From the cell containing the given text, extract its center point as [x, y] coordinate. 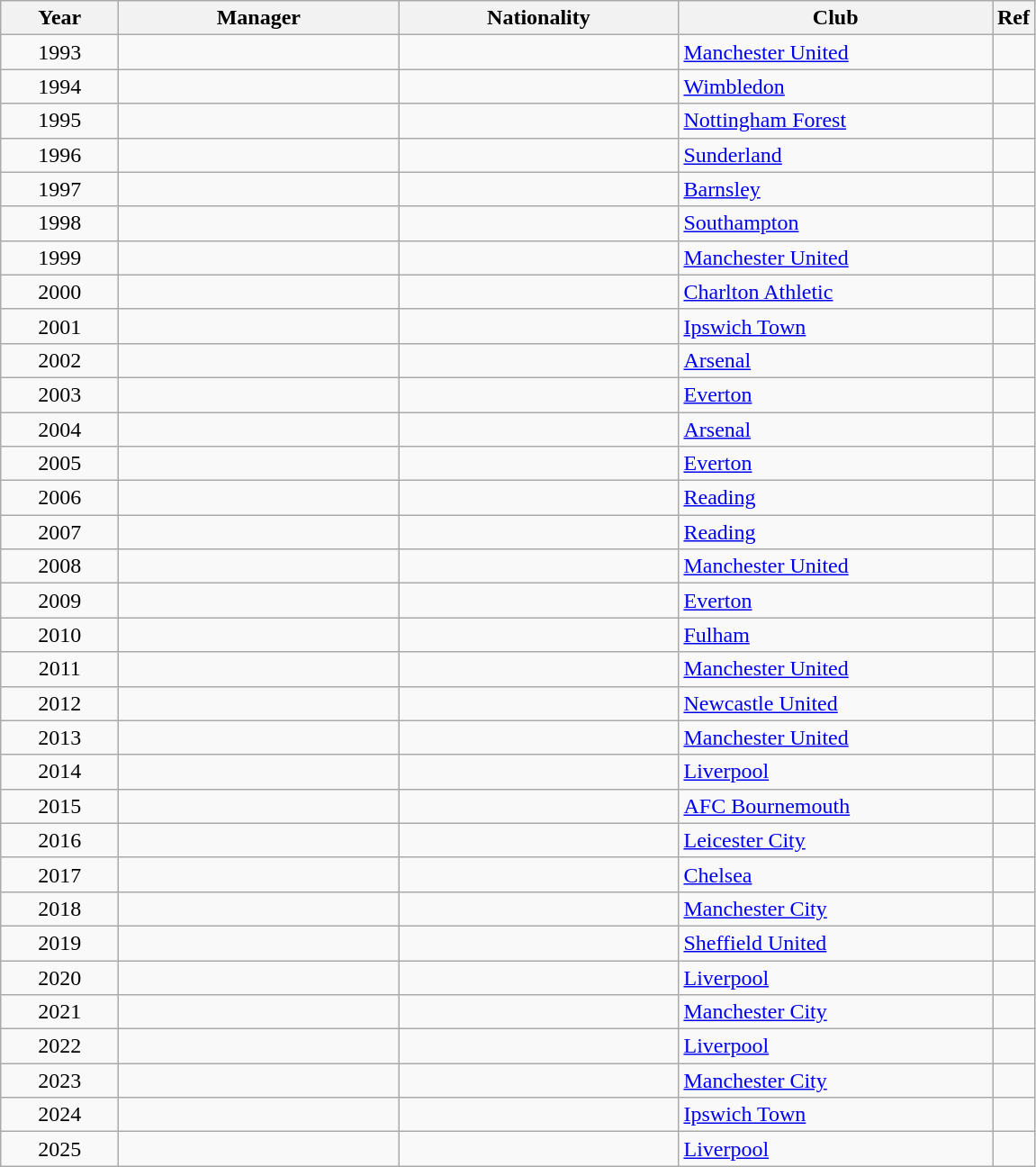
2006 [59, 498]
2015 [59, 806]
1993 [59, 52]
2013 [59, 737]
Barnsley [835, 189]
AFC Bournemouth [835, 806]
Leicester City [835, 840]
2025 [59, 1149]
Newcastle United [835, 703]
2005 [59, 464]
2009 [59, 601]
2011 [59, 669]
2018 [59, 909]
Manager [259, 18]
2014 [59, 772]
2024 [59, 1115]
Club [835, 18]
1994 [59, 86]
Chelsea [835, 874]
2000 [59, 292]
2019 [59, 943]
Year [59, 18]
2003 [59, 394]
2002 [59, 360]
1996 [59, 155]
Wimbledon [835, 86]
2023 [59, 1081]
Ref [1013, 18]
2010 [59, 635]
2017 [59, 874]
Sunderland [835, 155]
Nationality [538, 18]
Charlton Athletic [835, 292]
1995 [59, 121]
2012 [59, 703]
2022 [59, 1046]
Nottingham Forest [835, 121]
1997 [59, 189]
1998 [59, 223]
2004 [59, 430]
Southampton [835, 223]
2021 [59, 1012]
2008 [59, 566]
2001 [59, 326]
Fulham [835, 635]
2016 [59, 840]
2020 [59, 977]
1999 [59, 258]
Sheffield United [835, 943]
2007 [59, 532]
